Scan for the cell matching the given text and deliver its (X, Y) coordinate at center. 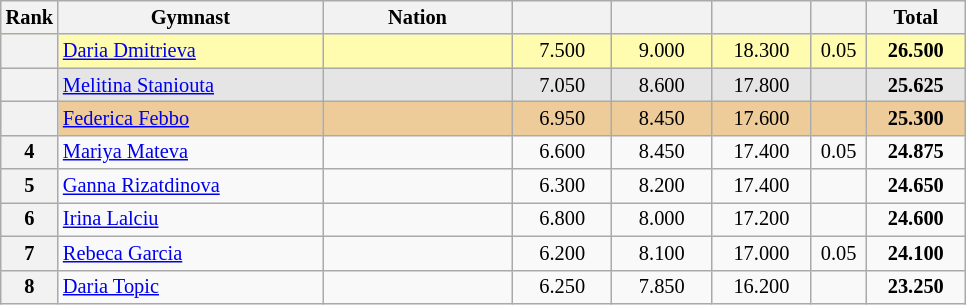
7.850 (662, 287)
8.000 (662, 219)
5 (30, 186)
17.200 (762, 219)
8 (30, 287)
Daria Dmitrieva (190, 51)
6.250 (562, 287)
16.200 (762, 287)
17.600 (762, 118)
17.800 (762, 85)
25.300 (916, 118)
Mariya Mateva (190, 152)
7.500 (562, 51)
Irina Lalciu (190, 219)
18.300 (762, 51)
24.650 (916, 186)
6.800 (562, 219)
6 (30, 219)
24.875 (916, 152)
25.625 (916, 85)
Melitina Staniouta (190, 85)
6.300 (562, 186)
Rebeca Garcia (190, 253)
Gymnast (190, 17)
17.000 (762, 253)
Total (916, 17)
6.600 (562, 152)
Federica Febbo (190, 118)
6.950 (562, 118)
7.050 (562, 85)
Rank (30, 17)
6.200 (562, 253)
8.100 (662, 253)
8.200 (662, 186)
Ganna Rizatdinova (190, 186)
Daria Topic (190, 287)
Nation (418, 17)
24.600 (916, 219)
8.600 (662, 85)
26.500 (916, 51)
4 (30, 152)
24.100 (916, 253)
23.250 (916, 287)
7 (30, 253)
9.000 (662, 51)
